Locate the cell with the specified text and output its [X, Y] center coordinate. 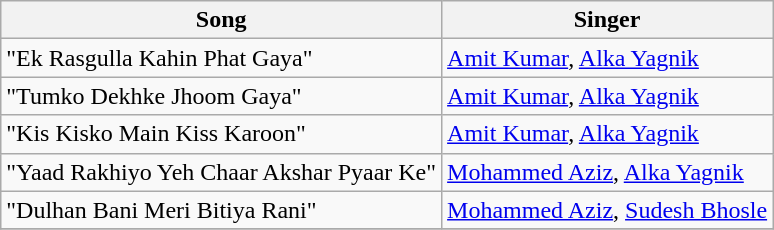
"Kis Kisko Main Kiss Karoon" [222, 134]
Mohammed Aziz, Alka Yagnik [608, 172]
Mohammed Aziz, Sudesh Bhosle [608, 210]
Song [222, 20]
Singer [608, 20]
"Tumko Dekhke Jhoom Gaya" [222, 96]
"Ek Rasgulla Kahin Phat Gaya" [222, 58]
"Dulhan Bani Meri Bitiya Rani" [222, 210]
"Yaad Rakhiyo Yeh Chaar Akshar Pyaar Ke" [222, 172]
